Capture the cell that displays the provided text and extract its (x, y) central coordinate. 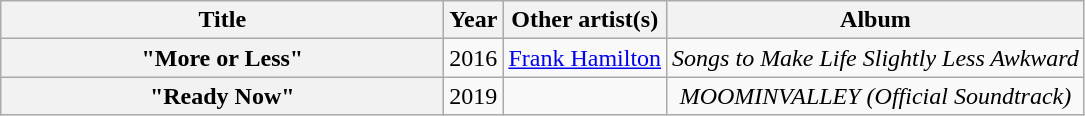
Album (876, 20)
"Ready Now" (222, 96)
Frank Hamilton (585, 58)
Other artist(s) (585, 20)
"More or Less" (222, 58)
2019 (474, 96)
Title (222, 20)
Year (474, 20)
MOOMINVALLEY (Official Soundtrack) (876, 96)
Songs to Make Life Slightly Less Awkward (876, 58)
2016 (474, 58)
